Determine the [x, y] coordinate at the center of the cell enclosing the given text.  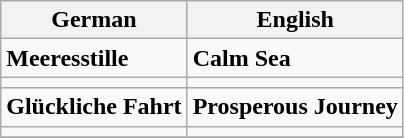
Glückliche Fahrt [94, 107]
Calm Sea [295, 58]
Meeresstille [94, 58]
Prosperous Journey [295, 107]
English [295, 20]
German [94, 20]
